Search for the cell housing the specified text and yield its [X, Y] center coordinate. 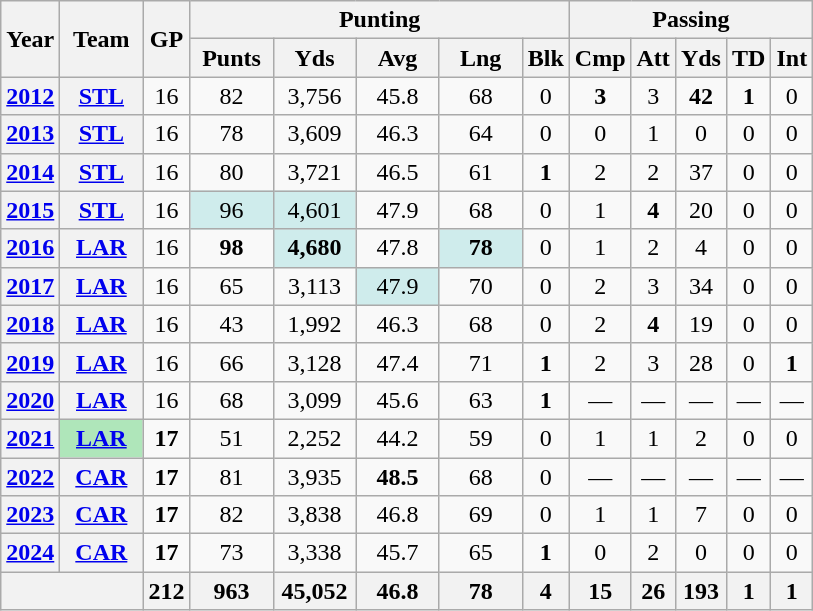
46.5 [398, 172]
45,052 [314, 591]
Cmp [600, 58]
3,935 [314, 477]
73 [232, 553]
212 [166, 591]
2012 [30, 96]
2020 [30, 400]
2,252 [314, 438]
963 [232, 591]
4,601 [314, 210]
64 [480, 134]
2016 [30, 248]
69 [480, 515]
51 [232, 438]
Avg [398, 58]
4,680 [314, 248]
59 [480, 438]
44.2 [398, 438]
3,609 [314, 134]
Att [653, 58]
3,756 [314, 96]
3,721 [314, 172]
3,338 [314, 553]
63 [480, 400]
96 [232, 210]
43 [232, 324]
3,128 [314, 362]
37 [700, 172]
2019 [30, 362]
GP [166, 39]
3,838 [314, 515]
Punts [232, 58]
45.6 [398, 400]
7 [700, 515]
34 [700, 286]
70 [480, 286]
19 [700, 324]
3,113 [314, 286]
20 [700, 210]
3,099 [314, 400]
2013 [30, 134]
Punting [380, 20]
Team [102, 39]
2024 [30, 553]
45.7 [398, 553]
81 [232, 477]
28 [700, 362]
2015 [30, 210]
47.8 [398, 248]
15 [600, 591]
2021 [30, 438]
Passing [690, 20]
45.8 [398, 96]
TD [748, 58]
42 [700, 96]
80 [232, 172]
47.4 [398, 362]
66 [232, 362]
Year [30, 39]
2023 [30, 515]
Lng [480, 58]
2014 [30, 172]
48.5 [398, 477]
2017 [30, 286]
2018 [30, 324]
Int [792, 58]
193 [700, 591]
1,992 [314, 324]
26 [653, 591]
98 [232, 248]
71 [480, 362]
61 [480, 172]
2022 [30, 477]
Blk [546, 58]
